Find where the given text appears and provide that cell's center as (X, Y) coordinate. 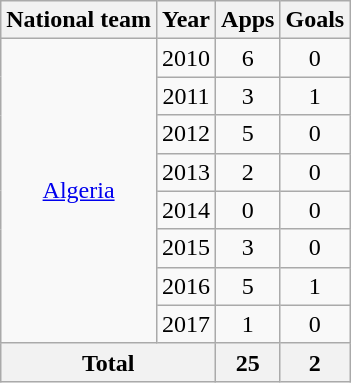
2014 (186, 210)
Apps (248, 20)
Goals (315, 20)
Year (186, 20)
2015 (186, 248)
Total (108, 362)
2013 (186, 172)
National team (79, 20)
2016 (186, 286)
2011 (186, 96)
25 (248, 362)
Algeria (79, 191)
2012 (186, 134)
2010 (186, 58)
2017 (186, 324)
6 (248, 58)
